From the cell containing the given text, extract its center point as [x, y] coordinate. 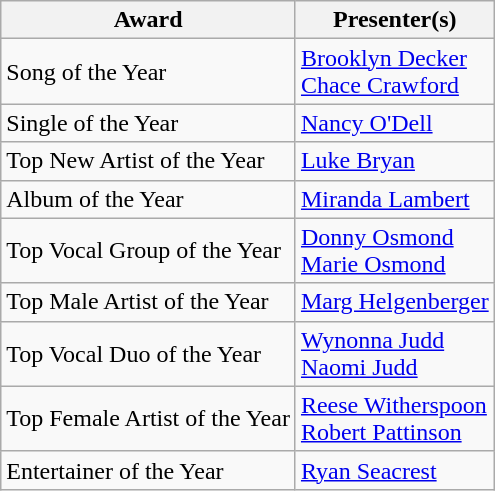
Wynonna JuddNaomi Judd [394, 354]
Entertainer of the Year [148, 470]
Song of the Year [148, 72]
Top Vocal Group of the Year [148, 250]
Award [148, 20]
Album of the Year [148, 199]
Reese WitherspoonRobert Pattinson [394, 418]
Single of the Year [148, 123]
Donny OsmondMarie Osmond [394, 250]
Top Male Artist of the Year [148, 302]
Top New Artist of the Year [148, 161]
Ryan Seacrest [394, 470]
Miranda Lambert [394, 199]
Luke Bryan [394, 161]
Brooklyn DeckerChace Crawford [394, 72]
Presenter(s) [394, 20]
Nancy O'Dell [394, 123]
Marg Helgenberger [394, 302]
Top Female Artist of the Year [148, 418]
Top Vocal Duo of the Year [148, 354]
